Locate the cell with the specified text and output its (X, Y) center coordinate. 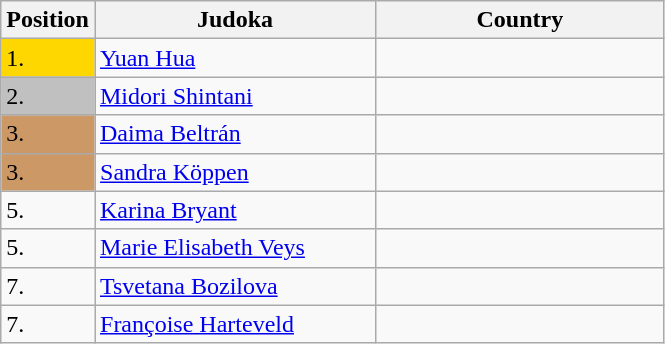
Sandra Köppen (234, 172)
Daima Beltrán (234, 134)
1. (48, 58)
Marie Elisabeth Veys (234, 248)
Françoise Harteveld (234, 324)
2. (48, 96)
Yuan Hua (234, 58)
Judoka (234, 20)
Tsvetana Bozilova (234, 286)
Country (520, 20)
Position (48, 20)
Karina Bryant (234, 210)
Midori Shintani (234, 96)
